Determine the [x, y] coordinate at the center of the cell enclosing the given text.  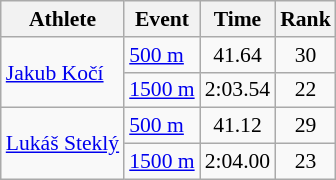
22 [306, 90]
30 [306, 55]
Lukáš Steklý [62, 144]
29 [306, 126]
Rank [306, 19]
41.64 [238, 55]
Time [238, 19]
Jakub Kočí [62, 72]
23 [306, 162]
Athlete [62, 19]
Event [162, 19]
2:04.00 [238, 162]
41.12 [238, 126]
2:03.54 [238, 90]
